Provide the [X, Y] coordinate of the cell's center where the given text is located.  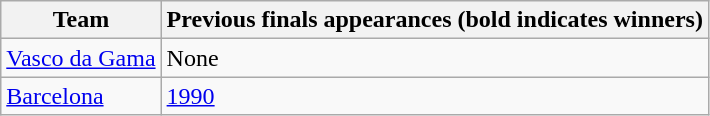
None [434, 58]
Barcelona [81, 96]
1990 [434, 96]
Team [81, 20]
Vasco da Gama [81, 58]
Previous finals appearances (bold indicates winners) [434, 20]
